From the cell containing the given text, extract its center point as [x, y] coordinate. 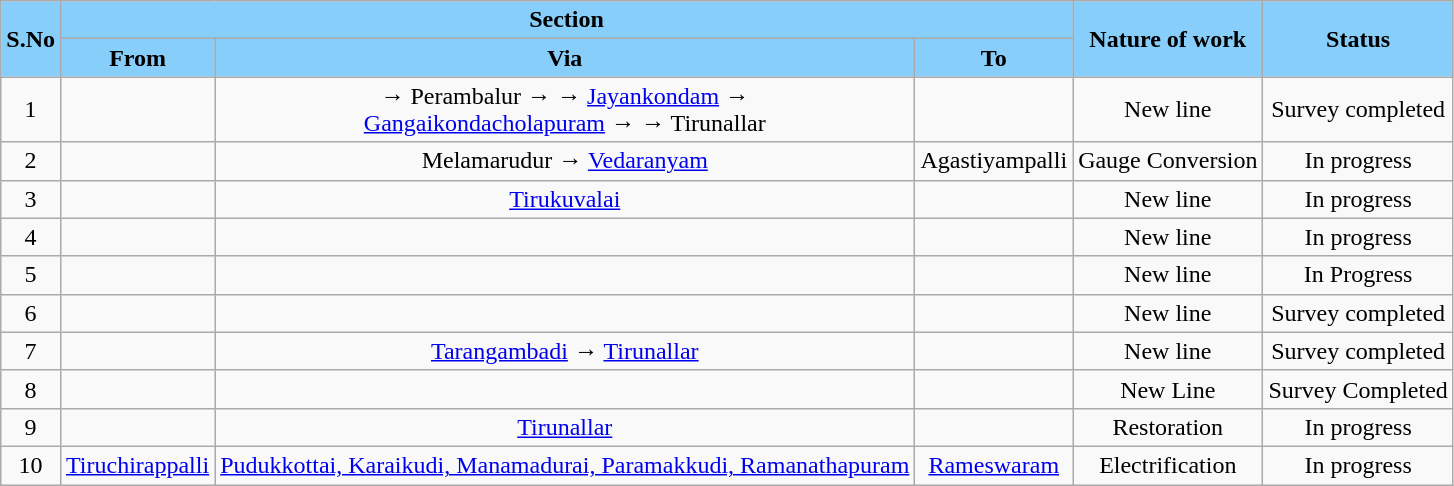
S.No [31, 39]
10 [31, 465]
Status [1358, 39]
Agastiyampalli [994, 161]
9 [31, 427]
From [137, 58]
Gauge Conversion [1168, 161]
Tarangambadi → Tirunallar [565, 351]
4 [31, 237]
New Line [1168, 389]
Electrification [1168, 465]
Tiruchirappalli [137, 465]
7 [31, 351]
Tirunallar [565, 427]
In Progress [1358, 275]
5 [31, 275]
Melamarudur → Vedaranyam [565, 161]
Tirukuvalai [565, 199]
→ Perambalur → → Jayankondam →Gangaikondacholapuram → → Tirunallar [565, 110]
Pudukkottai, Karaikudi, Manamadurai, Paramakkudi, Ramanathapuram [565, 465]
8 [31, 389]
Via [565, 58]
Nature of work [1168, 39]
Survey Completed [1358, 389]
2 [31, 161]
1 [31, 110]
6 [31, 313]
Section [566, 20]
Restoration [1168, 427]
To [994, 58]
3 [31, 199]
Rameswaram [994, 465]
